From the cell containing the given text, extract its center point as [x, y] coordinate. 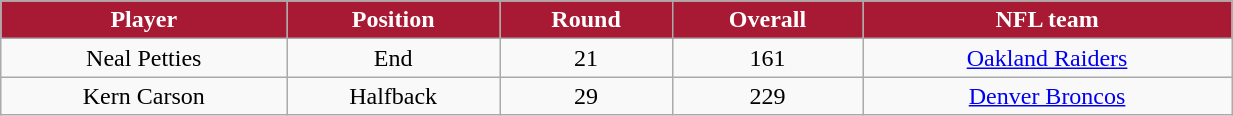
Player [144, 20]
Neal Petties [144, 58]
29 [586, 96]
161 [768, 58]
Overall [768, 20]
21 [586, 58]
Round [586, 20]
NFL team [1046, 20]
End [394, 58]
Denver Broncos [1046, 96]
Position [394, 20]
Kern Carson [144, 96]
Halfback [394, 96]
229 [768, 96]
Oakland Raiders [1046, 58]
